Capture the cell that displays the provided text and extract its (X, Y) central coordinate. 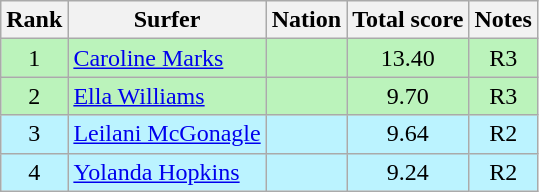
4 (34, 172)
2 (34, 96)
Rank (34, 20)
Ella Williams (167, 96)
Total score (408, 20)
3 (34, 134)
Surfer (167, 20)
Leilani McGonagle (167, 134)
9.70 (408, 96)
9.64 (408, 134)
Notes (503, 20)
Caroline Marks (167, 58)
Nation (306, 20)
9.24 (408, 172)
13.40 (408, 58)
Yolanda Hopkins (167, 172)
1 (34, 58)
